Provide the (X, Y) coordinate of the cell's center where the given text is located.  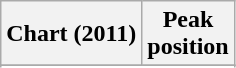
Chart (2011) (72, 34)
Peakposition (188, 34)
